Pinpoint the cell where the given text exists, returning its (X, Y) midpoint coordinate. 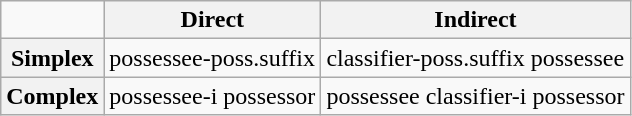
possessee-i possessor (212, 96)
Direct (212, 20)
Simplex (52, 58)
possessee classifier-i possessor (476, 96)
possessee-poss.suffix (212, 58)
Indirect (476, 20)
classifier-poss.suffix possessee (476, 58)
Complex (52, 96)
